Determine the [x, y] coordinate at the center of the cell enclosing the given text.  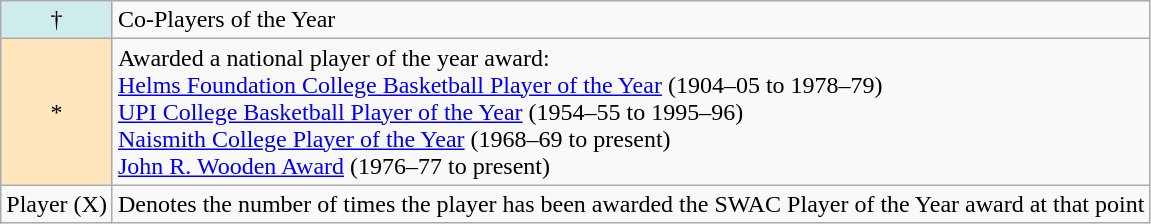
Player (X) [57, 204]
† [57, 20]
Co-Players of the Year [630, 20]
Denotes the number of times the player has been awarded the SWAC Player of the Year award at that point [630, 204]
* [57, 112]
